Return the (X, Y) coordinate for the center point of the cell that contains the specified text.  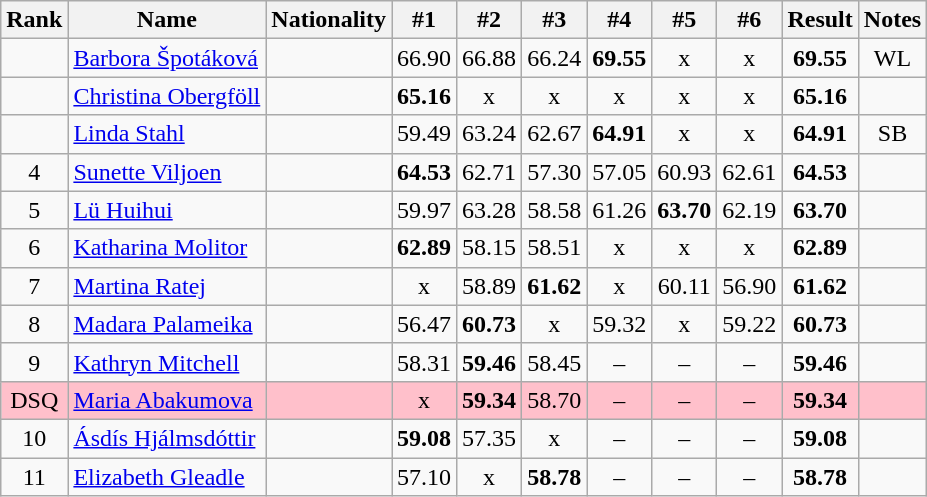
63.24 (490, 134)
Elizabeth Gleadle (167, 477)
62.19 (750, 210)
66.90 (424, 58)
5 (34, 210)
8 (34, 324)
Sunette Viljoen (167, 172)
#4 (620, 20)
63.28 (490, 210)
Result (820, 20)
9 (34, 362)
56.90 (750, 286)
11 (34, 477)
56.47 (424, 324)
62.67 (554, 134)
Kathryn Mitchell (167, 362)
58.58 (554, 210)
59.22 (750, 324)
58.89 (490, 286)
58.45 (554, 362)
DSQ (34, 400)
60.11 (684, 286)
61.26 (620, 210)
59.32 (620, 324)
58.31 (424, 362)
#3 (554, 20)
57.30 (554, 172)
#5 (684, 20)
Notes (892, 20)
6 (34, 248)
59.49 (424, 134)
Maria Abakumova (167, 400)
10 (34, 438)
4 (34, 172)
Christina Obergföll (167, 96)
57.35 (490, 438)
57.05 (620, 172)
Name (167, 20)
Linda Stahl (167, 134)
Martina Ratej (167, 286)
62.61 (750, 172)
Rank (34, 20)
66.88 (490, 58)
58.51 (554, 248)
#6 (750, 20)
Ásdís Hjálmsdóttir (167, 438)
59.97 (424, 210)
Lü Huihui (167, 210)
WL (892, 58)
62.71 (490, 172)
#1 (424, 20)
Nationality (329, 20)
57.10 (424, 477)
66.24 (554, 58)
SB (892, 134)
#2 (490, 20)
7 (34, 286)
58.15 (490, 248)
Katharina Molitor (167, 248)
Barbora Špotáková (167, 58)
Madara Palameika (167, 324)
58.70 (554, 400)
60.93 (684, 172)
